Locate the cell with the specified text and output its (X, Y) center coordinate. 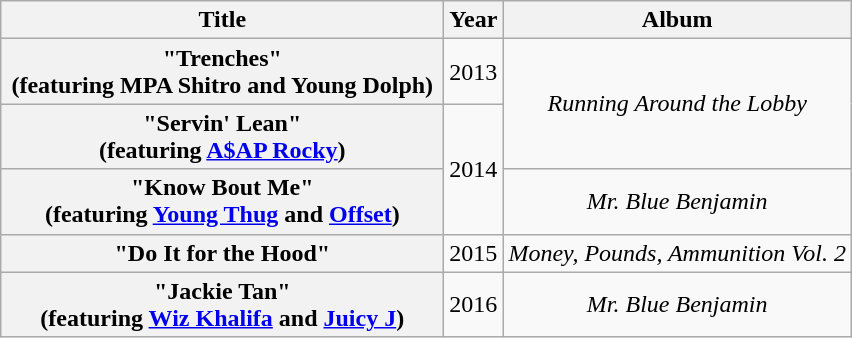
"Trenches"(featuring MPA Shitro and Young Dolph) (222, 72)
2014 (474, 169)
"Know Bout Me"(featuring Young Thug and Offset) (222, 202)
Running Around the Lobby (678, 104)
Album (678, 20)
Title (222, 20)
"Servin' Lean"(featuring A$AP Rocky) (222, 136)
Money, Pounds, Ammunition Vol. 2 (678, 253)
"Do It for the Hood" (222, 253)
2013 (474, 72)
"Jackie Tan" (featuring Wiz Khalifa and Juicy J) (222, 304)
2015 (474, 253)
2016 (474, 304)
Year (474, 20)
